Pinpoint the cell where the given text exists, returning its (X, Y) midpoint coordinate. 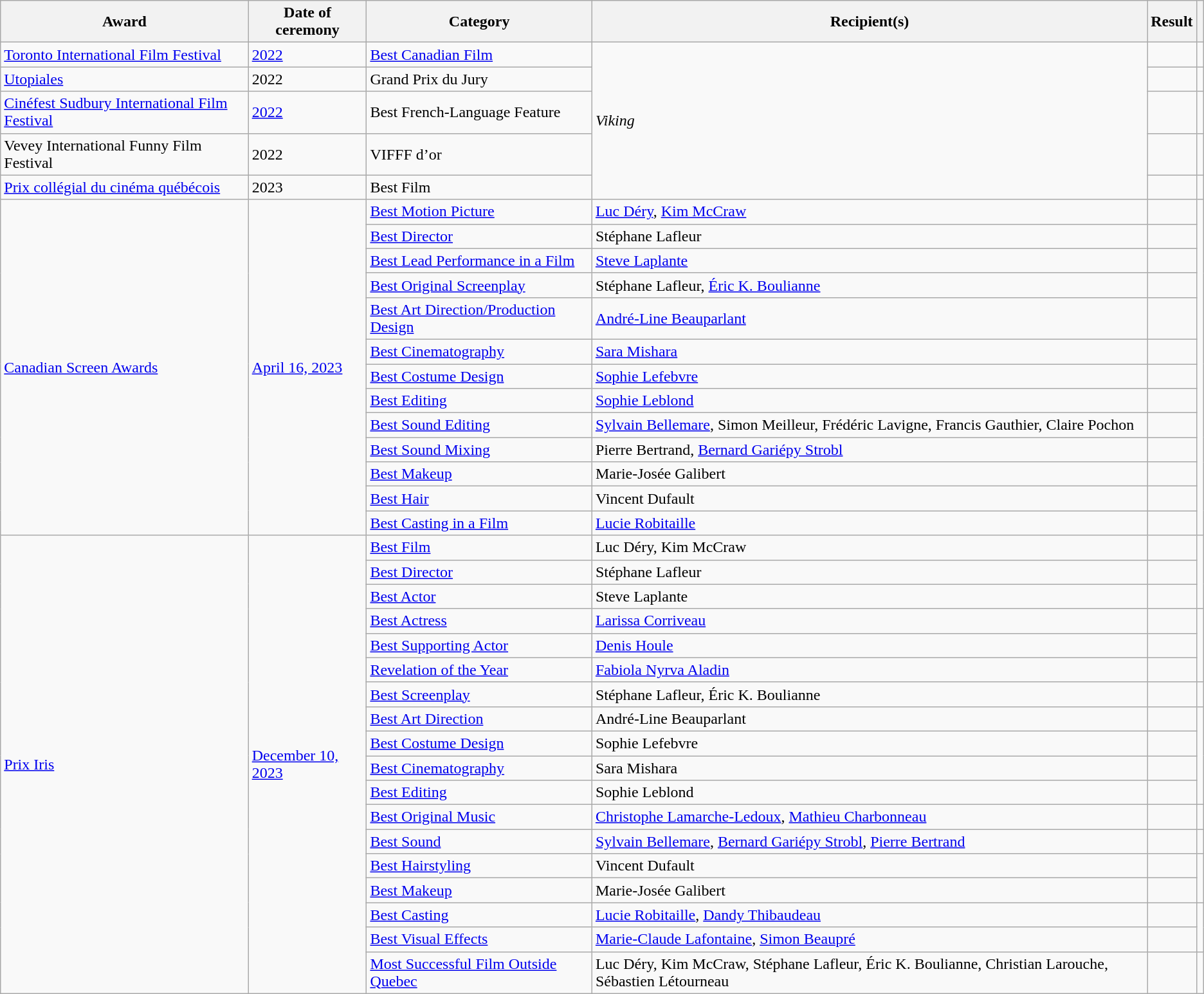
Best Visual Effects (480, 939)
December 10, 2023 (307, 764)
Denis Houle (870, 645)
Lucie Robitaille, Dandy Thibaudeau (870, 915)
Vevey International Funny Film Festival (125, 154)
April 16, 2023 (307, 367)
Best Supporting Actor (480, 645)
Best Art Direction/Production Design (480, 318)
Category (480, 22)
Grand Prix du Jury (480, 79)
Best Hair (480, 499)
Cinéfest Sudbury International Film Festival (125, 112)
Pierre Bertrand, Bernard Gariépy Strobl (870, 450)
Date of ceremony (307, 22)
Sylvain Bellemare, Simon Meilleur, Frédéric Lavigne, Francis Gauthier, Claire Pochon (870, 425)
Best Actor (480, 596)
Best Actress (480, 621)
Result (1172, 22)
Best French-Language Feature (480, 112)
Viking (870, 121)
Best Canadian Film (480, 55)
Utopiales (125, 79)
Best Casting (480, 915)
Recipient(s) (870, 22)
Best Sound (480, 842)
Prix collégial du cinéma québécois (125, 187)
Christophe Lamarche-Ledoux, Mathieu Charbonneau (870, 817)
Prix Iris (125, 764)
Toronto International Film Festival (125, 55)
Best Sound Editing (480, 425)
2023 (307, 187)
Marie-Claude Lafontaine, Simon Beaupré (870, 939)
Sylvain Bellemare, Bernard Gariépy Strobl, Pierre Bertrand (870, 842)
Revelation of the Year (480, 670)
Best Original Music (480, 817)
Most Successful Film Outside Quebec (480, 973)
Best Screenplay (480, 694)
Best Casting in a Film (480, 523)
Canadian Screen Awards (125, 367)
Best Art Direction (480, 719)
VIFFF d’or (480, 154)
Lucie Robitaille (870, 523)
Best Motion Picture (480, 212)
Best Lead Performance in a Film (480, 261)
Award (125, 22)
Larissa Corriveau (870, 621)
Fabiola Nyrva Aladin (870, 670)
Best Original Screenplay (480, 285)
Luc Déry, Kim McCraw, Stéphane Lafleur, Éric K. Boulianne, Christian Larouche, Sébastien Létourneau (870, 973)
Best Sound Mixing (480, 450)
Best Hairstyling (480, 866)
